Detect which cell encompasses the target text, then output its (x, y) center coordinate. 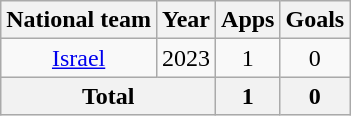
Apps (248, 20)
National team (79, 20)
Israel (79, 58)
2023 (186, 58)
Year (186, 20)
Goals (315, 20)
Total (108, 96)
